For the text-containing cell, return its midpoint in (x, y) coordinate format. 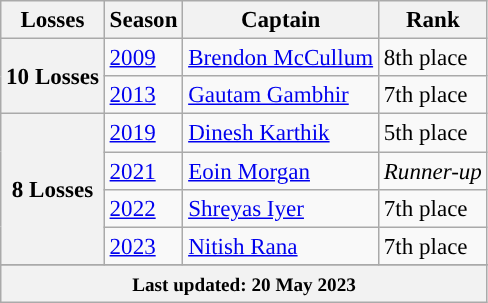
Gautam Gambhir (281, 95)
Nitish Rana (281, 246)
2021 (144, 171)
Last updated: 20 May 2023 (244, 284)
Shreyas Iyer (281, 209)
2009 (144, 58)
Brendon McCullum (281, 58)
Dinesh Karthik (281, 133)
2022 (144, 209)
Eoin Morgan (281, 171)
2019 (144, 133)
8th place (432, 58)
Captain (281, 20)
2023 (144, 246)
8 Losses (53, 190)
2013 (144, 95)
Losses (53, 20)
5th place (432, 133)
10 Losses (53, 76)
Rank (432, 20)
Runner-up (432, 171)
Season (144, 20)
